Locate the cell with the specified text and output its (X, Y) center coordinate. 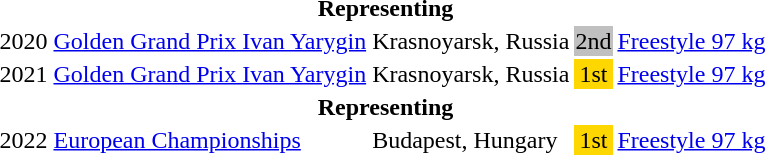
Budapest, Hungary (471, 140)
European Championships (210, 140)
2nd (594, 41)
